Pinpoint the cell where the given text exists, returning its (x, y) midpoint coordinate. 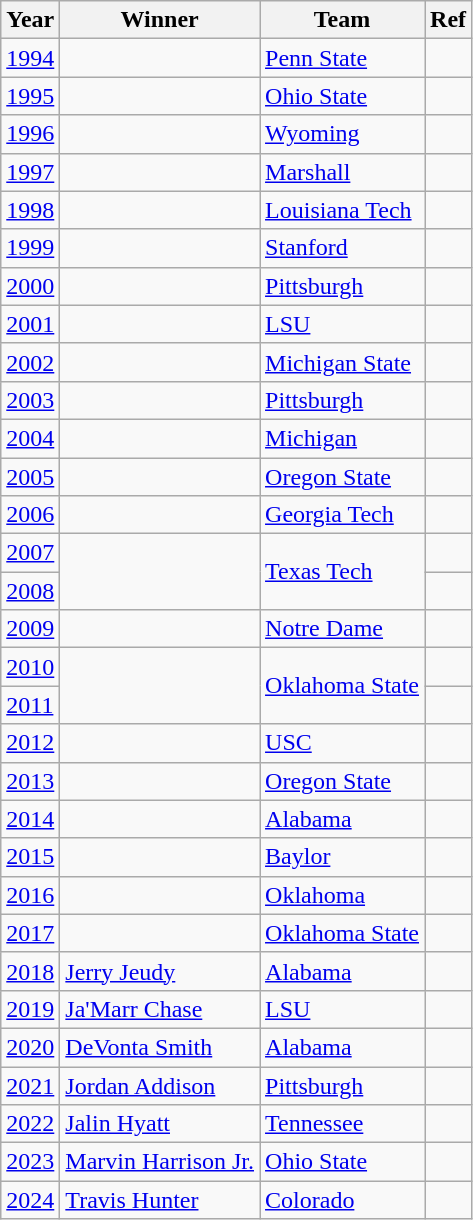
Baylor (342, 857)
Jalin Hyatt (160, 1124)
2007 (30, 553)
2017 (30, 933)
1999 (30, 248)
2016 (30, 895)
DeVonta Smith (160, 1047)
Ja'Marr Chase (160, 1009)
Stanford (342, 248)
1998 (30, 210)
Ref (448, 20)
Michigan (342, 438)
2000 (30, 286)
Travis Hunter (160, 1200)
2008 (30, 591)
2018 (30, 971)
2022 (30, 1124)
Texas Tech (342, 572)
2012 (30, 743)
2020 (30, 1047)
Louisiana Tech (342, 210)
Colorado (342, 1200)
1997 (30, 172)
Team (342, 20)
Georgia Tech (342, 515)
2009 (30, 629)
2023 (30, 1162)
1995 (30, 96)
Marshall (342, 172)
1994 (30, 58)
Jordan Addison (160, 1085)
Year (30, 20)
2006 (30, 515)
2024 (30, 1200)
Wyoming (342, 134)
2021 (30, 1085)
Notre Dame (342, 629)
1996 (30, 134)
2014 (30, 819)
2005 (30, 477)
2013 (30, 781)
2003 (30, 400)
Marvin Harrison Jr. (160, 1162)
2001 (30, 324)
Penn State (342, 58)
Jerry Jeudy (160, 971)
Tennessee (342, 1124)
Michigan State (342, 362)
2015 (30, 857)
2011 (30, 705)
USC (342, 743)
Winner (160, 20)
Oklahoma (342, 895)
2004 (30, 438)
2002 (30, 362)
2010 (30, 667)
2019 (30, 1009)
